Locate the cell with the specified text and output its [x, y] center coordinate. 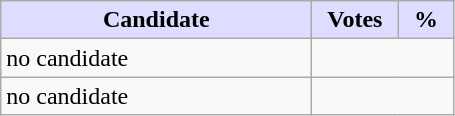
Candidate [156, 20]
% [426, 20]
Votes [355, 20]
